Identify which cell holds the provided text, then report its (X, Y) central coordinate. 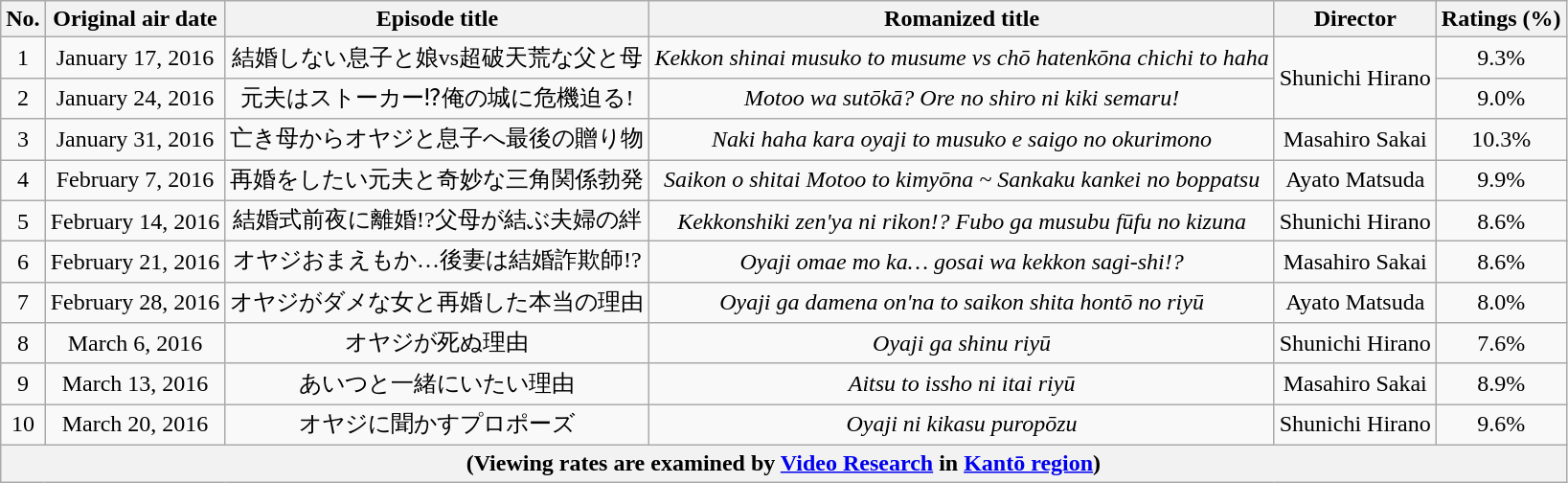
February 14, 2016 (135, 220)
February 28, 2016 (135, 303)
Kekkon shinai musuko to musume vs chō hatenkōna chichi to haha (962, 57)
9.3% (1501, 57)
9.6% (1501, 425)
オヤジが死ぬ理由 (437, 343)
オヤジがダメな女と再婚した本当の理由 (437, 303)
March 13, 2016 (135, 383)
February 21, 2016 (135, 263)
2 (23, 98)
Saikon o shitai Motoo to kimyōna ~ Sankaku kankei no boppatsu (962, 180)
February 7, 2016 (135, 180)
7.6% (1501, 343)
オヤジに聞かすプロポーズ (437, 425)
Oyaji ni kikasu puropōzu (962, 425)
9.0% (1501, 98)
8.9% (1501, 383)
9 (23, 383)
元夫はストーカー⁉︎俺の城に危機迫る! (437, 98)
Original air date (135, 19)
Oyaji ga shinu riyū (962, 343)
亡き母からオヤジと息子へ最後の贈り物 (437, 140)
8.0% (1501, 303)
January 17, 2016 (135, 57)
10.3% (1501, 140)
8 (23, 343)
Aitsu to issho ni itai riyū (962, 383)
6 (23, 263)
January 31, 2016 (135, 140)
Ratings (%) (1501, 19)
4 (23, 180)
(Viewing rates are examined by Video Research in Kantō region) (784, 463)
3 (23, 140)
Kekkonshiki zen'ya ni rikon!? Fubo ga musubu fūfu no kizuna (962, 220)
結婚しない息子と娘vs超破天荒な父と母 (437, 57)
結婚式前夜に離婚!?父母が結ぶ夫婦の絆 (437, 220)
9.9% (1501, 180)
No. (23, 19)
January 24, 2016 (135, 98)
Episode title (437, 19)
Naki haha kara oyaji to musuko e saigo no okurimono (962, 140)
あいつと一緒にいたい理由 (437, 383)
Romanized title (962, 19)
Director (1354, 19)
7 (23, 303)
1 (23, 57)
Oyaji omae mo ka… gosai wa kekkon sagi-shi!? (962, 263)
Motoo wa sutōkā? ︎Ore no shiro ni kiki semaru! (962, 98)
10 (23, 425)
March 20, 2016 (135, 425)
オヤジおまえもか…後妻は結婚詐欺師!? (437, 263)
Oyaji ga damena on'na to saikon shita hontō no riyū (962, 303)
5 (23, 220)
March 6, 2016 (135, 343)
再婚をしたい元夫と奇妙な三角関係勃発 (437, 180)
